For the text-containing cell, return its midpoint in (x, y) coordinate format. 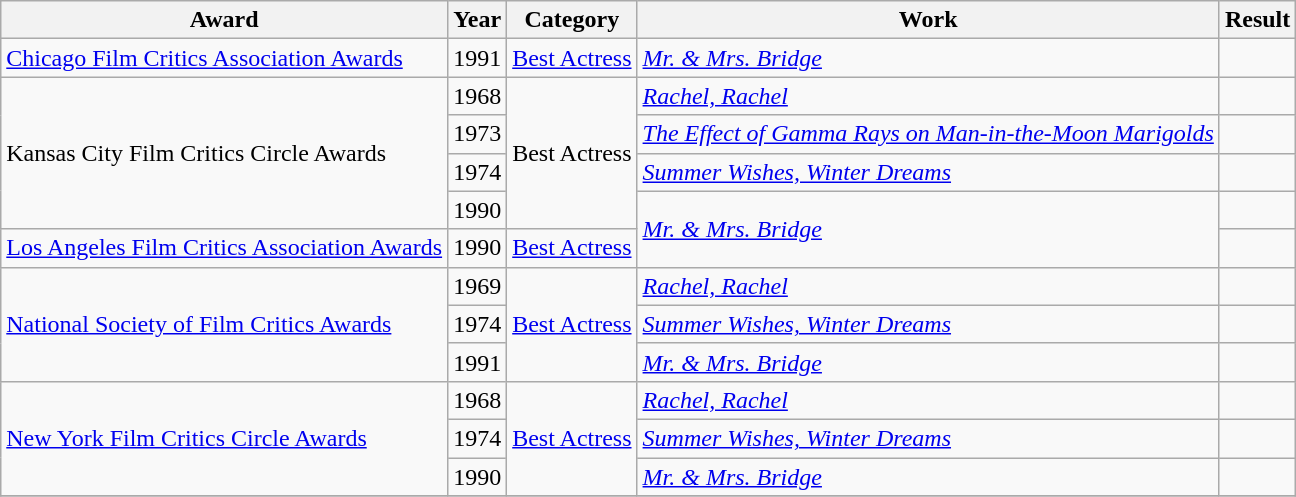
1973 (478, 134)
Award (224, 20)
National Society of Film Critics Awards (224, 324)
Work (928, 20)
New York Film Critics Circle Awards (224, 438)
Kansas City Film Critics Circle Awards (224, 153)
1969 (478, 286)
Los Angeles Film Critics Association Awards (224, 248)
Year (478, 20)
Chicago Film Critics Association Awards (224, 58)
The Effect of Gamma Rays on Man-in-the-Moon Marigolds (928, 134)
Result (1257, 20)
Category (572, 20)
